Detect which cell encompasses the target text, then output its [X, Y] center coordinate. 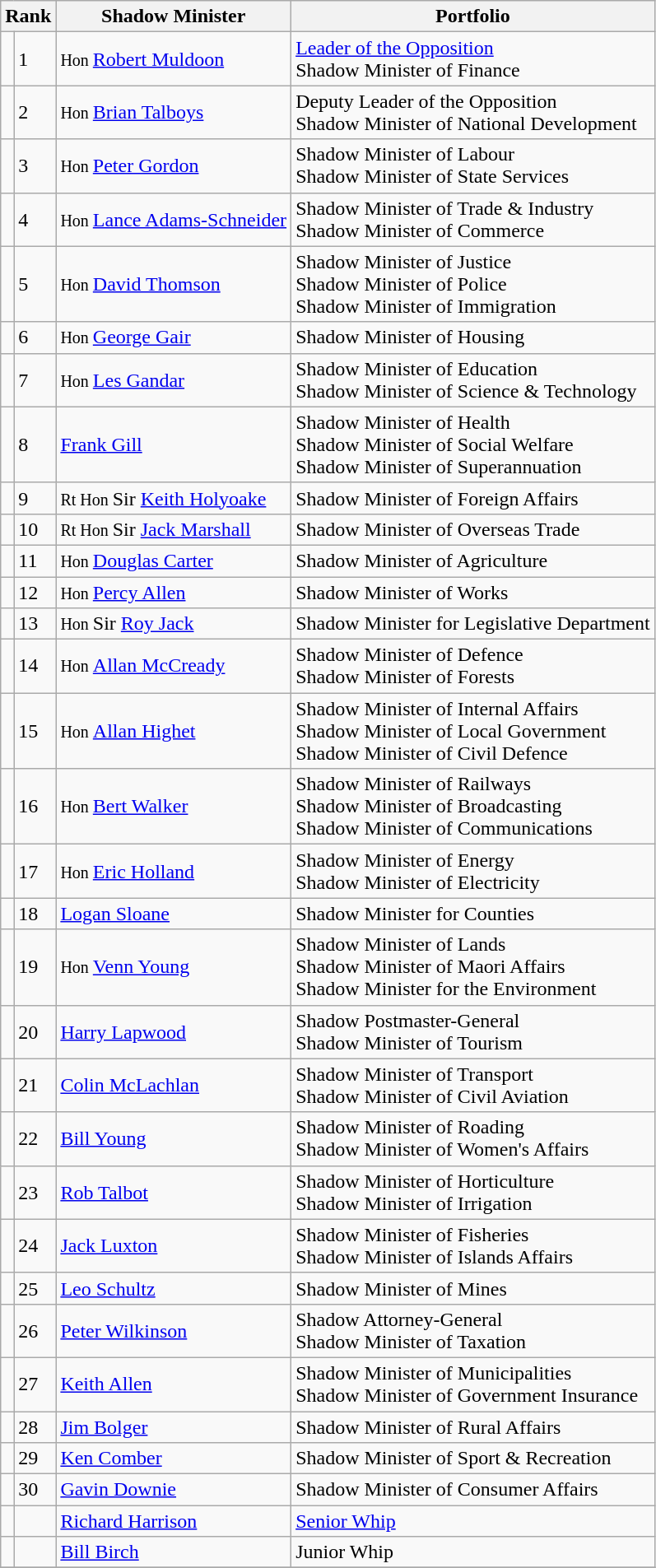
Shadow Minister [174, 16]
Leader of the OppositionShadow Minister of Finance [473, 59]
30 [35, 1490]
Shadow Minister of Overseas Trade [473, 529]
Shadow Minister of LandsShadow Minister of Maori AffairsShadow Minister for the Environment [473, 967]
Rob Talbot [174, 1192]
24 [35, 1246]
Rt Hon Sir Keith Holyoake [174, 498]
Shadow Minister of Housing [473, 337]
Shadow Minister of HorticultureShadow Minister of Irrigation [473, 1192]
6 [35, 337]
Shadow Attorney-GeneralShadow Minister of Taxation [473, 1330]
Logan Sloane [174, 914]
5 [35, 284]
11 [35, 561]
Shadow Minister of Rural Affairs [473, 1426]
Shadow Minister of RailwaysShadow Minister of BroadcastingShadow Minister of Communications [473, 807]
Jim Bolger [174, 1426]
2 [35, 112]
Hon Percy Allen [174, 592]
Bill Young [174, 1139]
9 [35, 498]
Shadow Minister of Consumer Affairs [473, 1490]
4 [35, 219]
Shadow Minister of Sport & Recreation [473, 1459]
Shadow Minister of LabourShadow Minister of State Services [473, 166]
1 [35, 59]
Rt Hon Sir Jack Marshall [174, 529]
Hon Bert Walker [174, 807]
7 [35, 380]
Colin McLachlan [174, 1085]
Shadow Minister of JusticeShadow Minister of PoliceShadow Minister of Immigration [473, 284]
Shadow Minister of EducationShadow Minister of Science & Technology [473, 380]
Bill Birch [174, 1552]
26 [35, 1330]
23 [35, 1192]
Deputy Leader of the OppositionShadow Minister of National Development [473, 112]
Hon Venn Young [174, 967]
Shadow Minister of Foreign Affairs [473, 498]
16 [35, 807]
Hon Sir Roy Jack [174, 624]
21 [35, 1085]
Shadow Minister of TransportShadow Minister of Civil Aviation [473, 1085]
Keith Allen [174, 1384]
Portfolio [473, 16]
Hon Eric Holland [174, 871]
Senior Whip [473, 1521]
Hon Douglas Carter [174, 561]
15 [35, 731]
Shadow Postmaster-GeneralShadow Minister of Tourism [473, 1032]
Shadow Minister for Counties [473, 914]
Hon Lance Adams-Schneider [174, 219]
8 [35, 444]
Shadow Minister of Trade & IndustryShadow Minister of Commerce [473, 219]
Leo Schultz [174, 1288]
20 [35, 1032]
Junior Whip [473, 1552]
Shadow Minister of MunicipalitiesShadow Minister of Government Insurance [473, 1384]
27 [35, 1384]
28 [35, 1426]
Hon David Thomson [174, 284]
Hon Allan Highet [174, 731]
Frank Gill [174, 444]
Shadow Minister of FisheriesShadow Minister of Islands Affairs [473, 1246]
Shadow Minister of DefenceShadow Minister of Forests [473, 667]
Shadow Minister of HealthShadow Minister of Social WelfareShadow Minister of Superannuation [473, 444]
Gavin Downie [174, 1490]
Jack Luxton [174, 1246]
Ken Comber [174, 1459]
Shadow Minister of Internal AffairsShadow Minister of Local GovernmentShadow Minister of Civil Defence [473, 731]
13 [35, 624]
19 [35, 967]
Hon Les Gandar [174, 380]
10 [35, 529]
14 [35, 667]
Shadow Minister for Legislative Department [473, 624]
Shadow Minister of Mines [473, 1288]
25 [35, 1288]
Shadow Minister of Agriculture [473, 561]
17 [35, 871]
29 [35, 1459]
Harry Lapwood [174, 1032]
Shadow Minister of Works [473, 592]
Richard Harrison [174, 1521]
3 [35, 166]
Peter Wilkinson [174, 1330]
22 [35, 1139]
18 [35, 914]
Hon Brian Talboys [174, 112]
Shadow Minister of RoadingShadow Minister of Women's Affairs [473, 1139]
Hon Allan McCready [174, 667]
Hon Peter Gordon [174, 166]
Rank [28, 16]
Shadow Minister of EnergyShadow Minister of Electricity [473, 871]
Hon George Gair [174, 337]
Hon Robert Muldoon [174, 59]
12 [35, 592]
